Search for the cell housing the specified text and yield its [x, y] center coordinate. 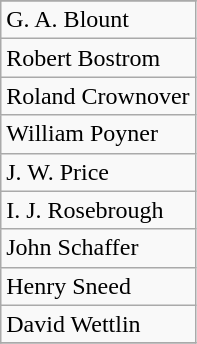
Roland Crownover [98, 96]
J. W. Price [98, 172]
John Schaffer [98, 248]
David Wettlin [98, 324]
G. A. Blount [98, 20]
Robert Bostrom [98, 58]
Henry Sneed [98, 286]
I. J. Rosebrough [98, 210]
William Poyner [98, 134]
